Pinpoint the cell where the given text exists, returning its [X, Y] midpoint coordinate. 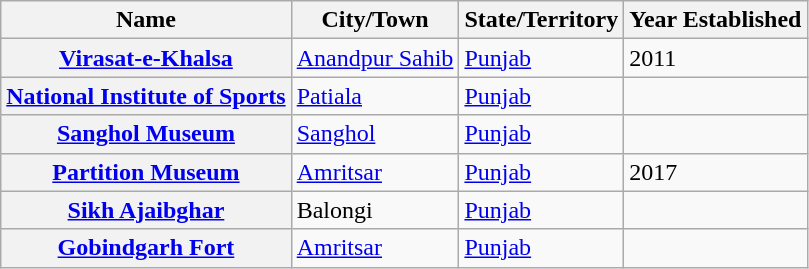
State/Territory [542, 20]
City/Town [375, 20]
Balongi [375, 210]
Name [146, 20]
Anandpur Sahib [375, 58]
Sikh Ajaibghar [146, 210]
Year Established [716, 20]
Gobindgarh Fort [146, 248]
Partition Museum [146, 172]
National Institute of Sports [146, 96]
Patiala [375, 96]
Sanghol [375, 134]
2011 [716, 58]
Virasat-e-Khalsa [146, 58]
2017 [716, 172]
Sanghol Museum [146, 134]
